Pinpoint the cell where the given text exists, returning its [X, Y] midpoint coordinate. 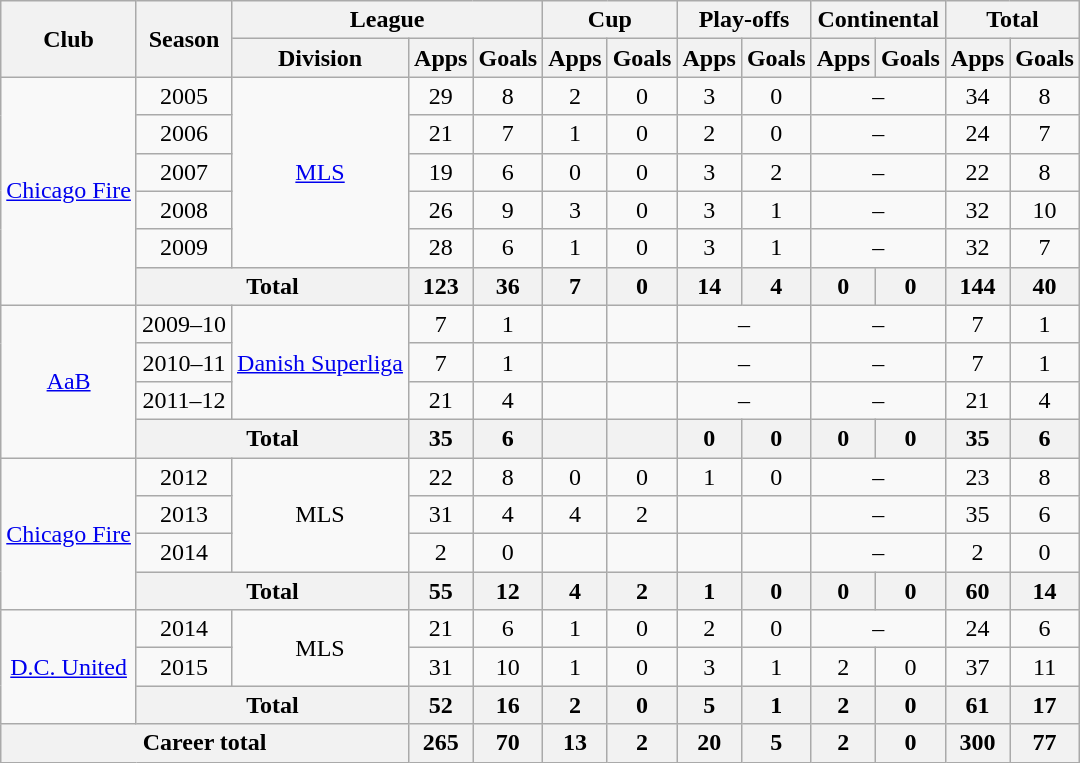
300 [977, 743]
16 [508, 705]
123 [441, 286]
2011–12 [184, 400]
55 [441, 591]
D.C. United [69, 667]
2009–10 [184, 324]
70 [508, 743]
61 [977, 705]
AaB [69, 381]
29 [441, 96]
2005 [184, 96]
Continental [878, 20]
12 [508, 591]
77 [1045, 743]
Club [69, 39]
17 [1045, 705]
23 [977, 477]
40 [1045, 286]
13 [575, 743]
9 [508, 210]
144 [977, 286]
37 [977, 667]
60 [977, 591]
2010–11 [184, 362]
2006 [184, 134]
265 [441, 743]
League [388, 20]
2007 [184, 172]
2015 [184, 667]
Danish Superliga [320, 362]
36 [508, 286]
34 [977, 96]
52 [441, 705]
11 [1045, 667]
20 [709, 743]
Division [320, 58]
28 [441, 248]
Season [184, 39]
2008 [184, 210]
2009 [184, 248]
Play-offs [744, 20]
26 [441, 210]
2012 [184, 477]
2013 [184, 515]
Cup [610, 20]
Career total [205, 743]
19 [441, 172]
